Determine the [X, Y] coordinate at the center of the cell enclosing the given text.  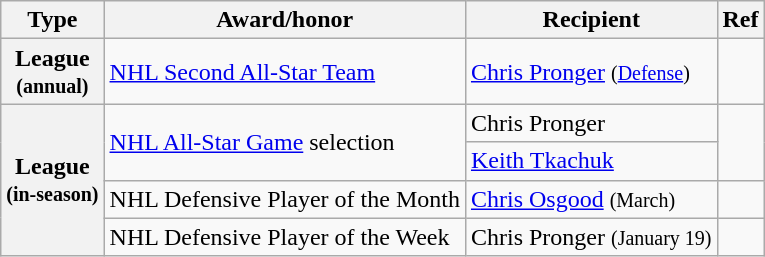
NHL Second All-Star Team [284, 72]
Chris Pronger (January 19) [591, 237]
NHL All-Star Game selection [284, 142]
NHL Defensive Player of the Week [284, 237]
Chris Pronger [591, 123]
Recipient [591, 20]
NHL Defensive Player of the Month [284, 199]
Ref [740, 20]
Keith Tkachuk [591, 161]
Type [52, 20]
League(in-season) [52, 180]
League(annual) [52, 72]
Chris Pronger (Defense) [591, 72]
Award/honor [284, 20]
Chris Osgood (March) [591, 199]
